For the text-containing cell, return its midpoint in (X, Y) coordinate format. 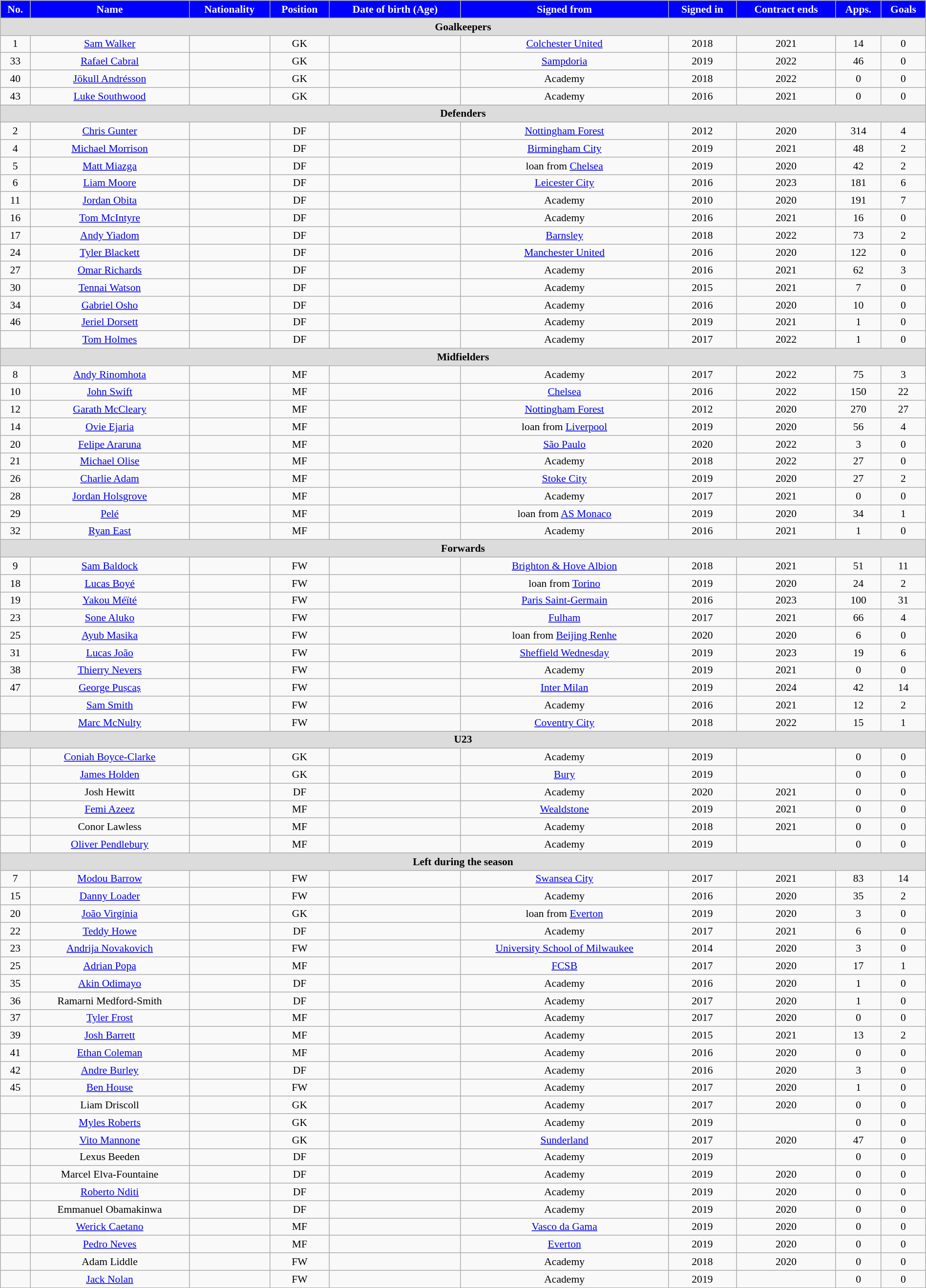
loan from Beijing Renhe (565, 636)
Sam Baldock (110, 566)
Left during the season (463, 862)
8 (16, 374)
Conor Lawless (110, 827)
Jeriel Dorsett (110, 322)
loan from Chelsea (565, 166)
John Swift (110, 392)
Josh Hewitt (110, 792)
Gabriel Osho (110, 305)
Lucas João (110, 653)
Emmanuel Obamakinwa (110, 1209)
Ramarni Medford-Smith (110, 1001)
9 (16, 566)
Chris Gunter (110, 131)
Michael Olise (110, 461)
Nationality (230, 9)
Pedro Neves (110, 1245)
Inter Milan (565, 688)
Leicester City (565, 183)
2024 (786, 688)
Defenders (463, 114)
João Virgínia (110, 914)
Jack Nolan (110, 1279)
191 (858, 201)
Sampdoria (565, 62)
Sam Smith (110, 705)
122 (858, 253)
Teddy Howe (110, 931)
Tyler Blackett (110, 253)
40 (16, 79)
36 (16, 1001)
Andy Yiadom (110, 235)
Everton (565, 1245)
41 (16, 1053)
Pelé (110, 514)
39 (16, 1036)
Lexus Beeden (110, 1157)
32 (16, 531)
75 (858, 374)
Oliver Pendlebury (110, 844)
Contract ends (786, 9)
Adrian Popa (110, 966)
2010 (702, 201)
Jökull Andrésson (110, 79)
270 (858, 410)
45 (16, 1088)
Ryan East (110, 531)
Femi Azeez (110, 810)
Werick Caetano (110, 1227)
Ayub Masika (110, 636)
Stoke City (565, 479)
Tom Holmes (110, 340)
Colchester United (565, 44)
Vito Mannone (110, 1140)
13 (858, 1036)
29 (16, 514)
Coniah Boyce-Clarke (110, 757)
33 (16, 62)
Felipe Araruna (110, 444)
loan from AS Monaco (565, 514)
56 (858, 427)
Garath McCleary (110, 410)
Forwards (463, 549)
Liam Moore (110, 183)
University School of Milwaukee (565, 949)
Tennai Watson (110, 288)
30 (16, 288)
Manchester United (565, 253)
73 (858, 235)
Josh Barrett (110, 1036)
Midfielders (463, 357)
U23 (463, 740)
Adam Liddle (110, 1262)
Wealdstone (565, 810)
Bury (565, 775)
Swansea City (565, 879)
James Holden (110, 775)
George Pușcaș (110, 688)
Luke Southwood (110, 96)
Coventry City (565, 723)
Andrija Novakovich (110, 949)
No. (16, 9)
Signed in (702, 9)
Tyler Frost (110, 1018)
38 (16, 670)
Chelsea (565, 392)
18 (16, 583)
83 (858, 879)
51 (858, 566)
Date of birth (Age) (395, 9)
Thierry Nevers (110, 670)
Vasco da Gama (565, 1227)
Signed from (565, 9)
21 (16, 461)
Lucas Boyé (110, 583)
43 (16, 96)
Omar Richards (110, 270)
Fulham (565, 618)
Ovie Ejaria (110, 427)
37 (16, 1018)
loan from Torino (565, 583)
Akin Odimayo (110, 983)
Sam Walker (110, 44)
Matt Miazga (110, 166)
Apps. (858, 9)
Barnsley (565, 235)
Ben House (110, 1088)
62 (858, 270)
Andre Burley (110, 1070)
Jordan Obita (110, 201)
150 (858, 392)
Paris Saint-Germain (565, 601)
Position (300, 9)
Liam Driscoll (110, 1105)
48 (858, 148)
Marcel Elva-Fountaine (110, 1175)
28 (16, 497)
Brighton & Hove Albion (565, 566)
314 (858, 131)
Danny Loader (110, 896)
Modou Barrow (110, 879)
Andy Rinomhota (110, 374)
66 (858, 618)
FCSB (565, 966)
Ethan Coleman (110, 1053)
loan from Everton (565, 914)
Goals (904, 9)
Roberto Nditi (110, 1192)
Sheffield Wednesday (565, 653)
Tom McIntyre (110, 218)
Yakou Méïté (110, 601)
181 (858, 183)
Goalkeepers (463, 27)
Charlie Adam (110, 479)
5 (16, 166)
Jordan Holsgrove (110, 497)
Name (110, 9)
Sone Aluko (110, 618)
Sunderland (565, 1140)
Myles Roberts (110, 1122)
100 (858, 601)
loan from Liverpool (565, 427)
2014 (702, 949)
Marc McNulty (110, 723)
Rafael Cabral (110, 62)
26 (16, 479)
São Paulo (565, 444)
Michael Morrison (110, 148)
Birmingham City (565, 148)
